Locate the cell with the specified text and output its (X, Y) center coordinate. 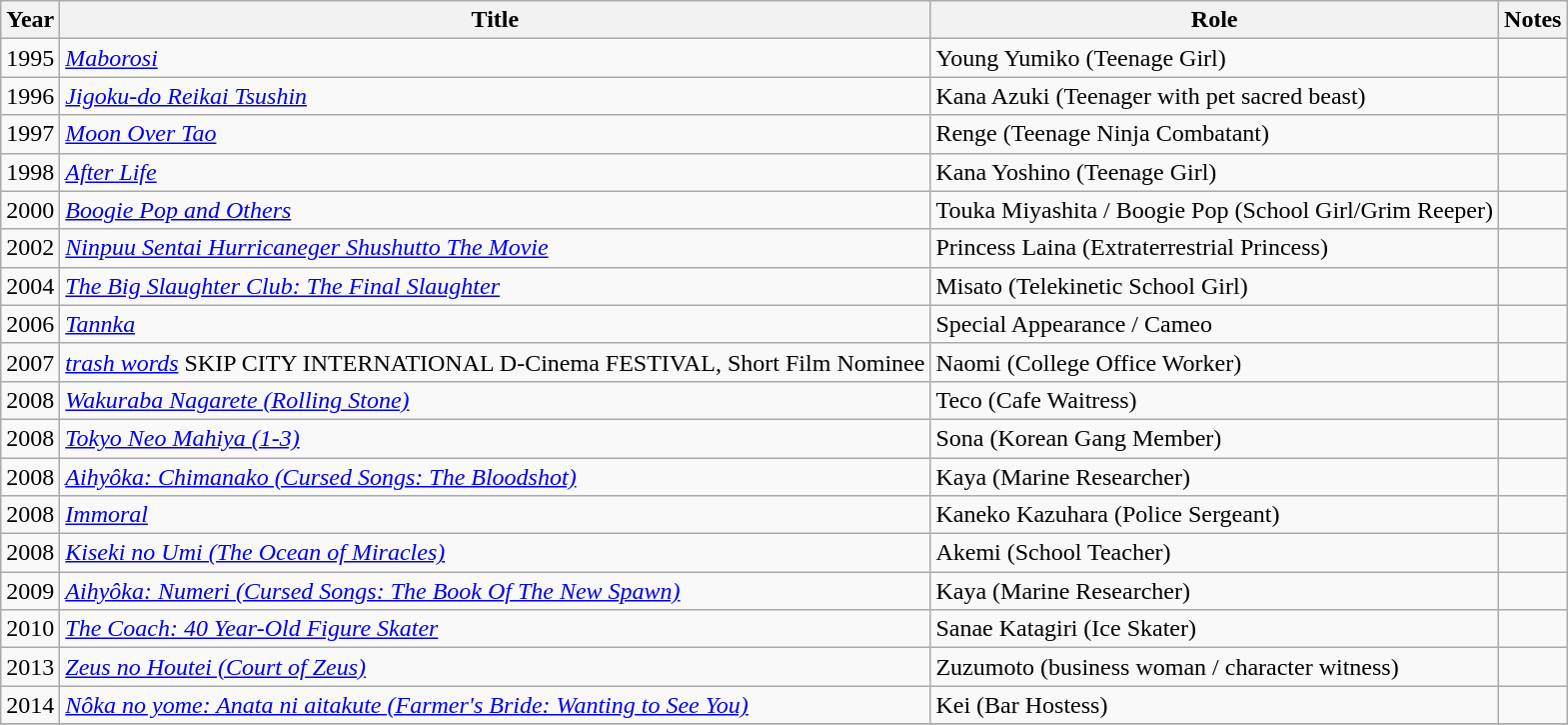
Naomi (College Office Worker) (1215, 362)
Immoral (496, 515)
Teco (Cafe Waitress) (1215, 400)
Young Yumiko (Teenage Girl) (1215, 58)
1998 (30, 172)
Moon Over Tao (496, 134)
After Life (496, 172)
2006 (30, 324)
Jigoku-do Reikai Tsushin (496, 96)
Aihyôka: Numeri (Cursed Songs: The Book Of The New Spawn) (496, 591)
Special Appearance / Cameo (1215, 324)
2007 (30, 362)
Kei (Bar Hostess) (1215, 705)
2009 (30, 591)
Year (30, 20)
Notes (1533, 20)
Tokyo Neo Mahiya (1-3) (496, 438)
Role (1215, 20)
Misato (Telekinetic School Girl) (1215, 286)
The Coach: 40 Year-Old Figure Skater (496, 629)
Aihyôka: Chimanako (Cursed Songs: The Bloodshot) (496, 477)
Sona (Korean Gang Member) (1215, 438)
Sanae Katagiri (Ice Skater) (1215, 629)
2000 (30, 210)
1997 (30, 134)
Title (496, 20)
2010 (30, 629)
2002 (30, 248)
Princess Laina (Extraterrestrial Princess) (1215, 248)
Ninpuu Sentai Hurricaneger Shushutto The Movie (496, 248)
Kaneko Kazuhara (Police Sergeant) (1215, 515)
1996 (30, 96)
Kana Yoshino (Teenage Girl) (1215, 172)
Touka Miyashita / Boogie Pop (School Girl/Grim Reeper) (1215, 210)
2013 (30, 667)
trash words SKIP CITY INTERNATIONAL D-Cinema FESTIVAL, Short Film Nominee (496, 362)
Kiseki no Umi (The Ocean of Miracles) (496, 553)
Boogie Pop and Others (496, 210)
Akemi (School Teacher) (1215, 553)
Zeus no Houtei (Court of Zeus) (496, 667)
Tannka (496, 324)
2014 (30, 705)
Maborosi (496, 58)
1995 (30, 58)
The Big Slaughter Club: The Final Slaughter (496, 286)
Nôka no yome: Anata ni aitakute (Farmer's Bride: Wanting to See You) (496, 705)
Zuzumoto (business woman / character witness) (1215, 667)
2004 (30, 286)
Wakuraba Nagarete (Rolling Stone) (496, 400)
Renge (Teenage Ninja Combatant) (1215, 134)
Kana Azuki (Teenager with pet sacred beast) (1215, 96)
